Search for the cell housing the specified text and yield its [X, Y] center coordinate. 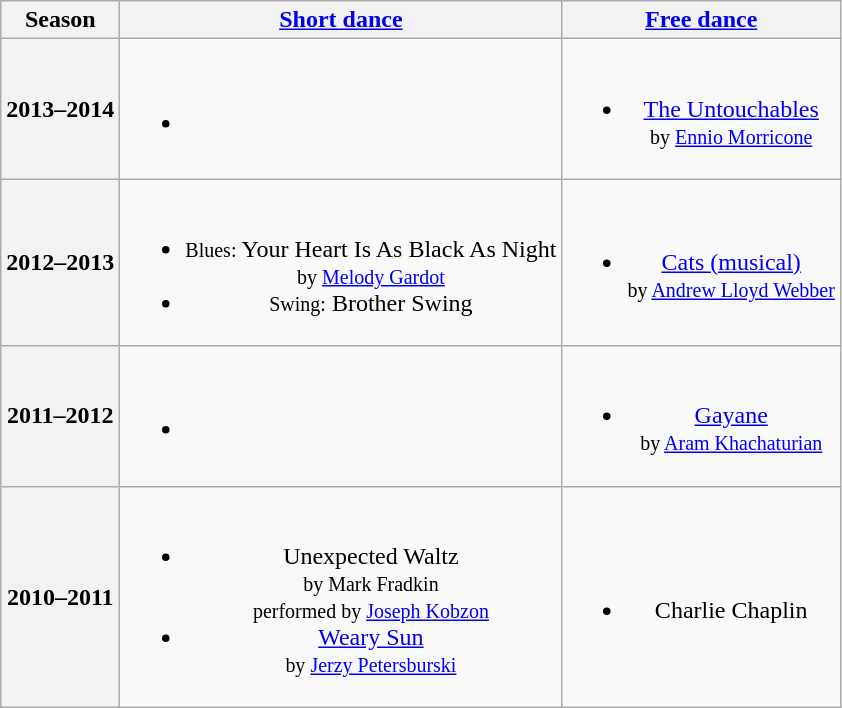
The Untouchables by Ennio Morricone [701, 109]
2013–2014 [60, 109]
2010–2011 [60, 596]
Gayane by Aram Khachaturian [701, 416]
Cats (musical) by Andrew Lloyd Webber [701, 262]
Season [60, 20]
2012–2013 [60, 262]
Blues: Your Heart Is As Black As Night by Melody Gardot Swing: Brother Swing [341, 262]
Free dance [701, 20]
Unexpected Waltz by Mark Fradkin performed by Joseph Kobzon Weary Sun by Jerzy Petersburski [341, 596]
Short dance [341, 20]
2011–2012 [60, 416]
Charlie Chaplin [701, 596]
